Return the [X, Y] coordinate for the center point of the cell that contains the specified text.  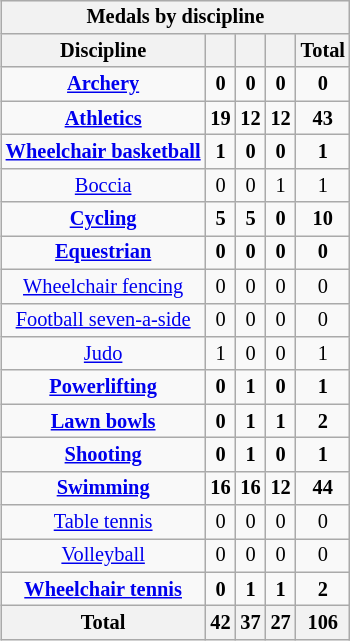
43 [323, 118]
Boccia [104, 185]
Archery [104, 84]
44 [323, 488]
Wheelchair fencing [104, 286]
Wheelchair basketball [104, 152]
Swimming [104, 488]
Football seven-a-side [104, 320]
Medals by discipline [176, 17]
Volleyball [104, 556]
10 [323, 219]
27 [281, 623]
Shooting [104, 455]
Lawn bowls [104, 421]
Powerlifting [104, 387]
Judo [104, 354]
19 [220, 118]
Cycling [104, 219]
Wheelchair tennis [104, 589]
Table tennis [104, 522]
Athletics [104, 118]
Equestrian [104, 253]
42 [220, 623]
106 [323, 623]
37 [251, 623]
Discipline [104, 51]
